Identify which cell holds the provided text, then report its [x, y] central coordinate. 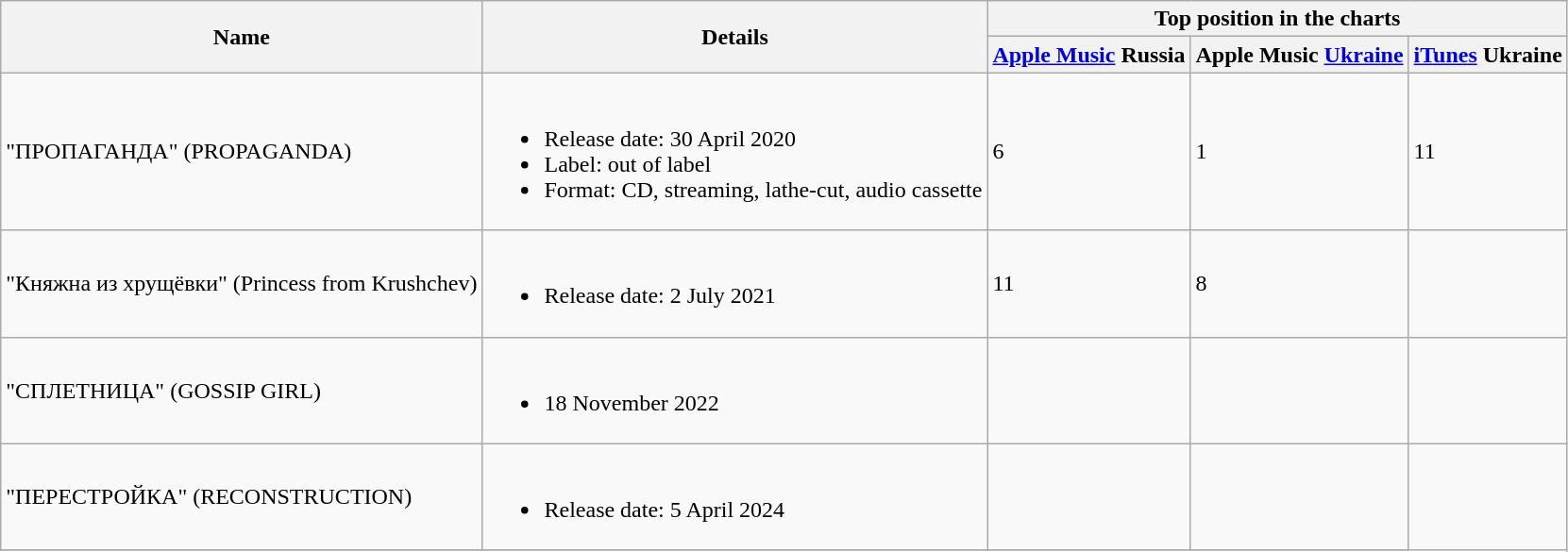
"СПЛЕТНИЦА" (GOSSIP GIRL) [242, 391]
6 [1089, 151]
"Княжна из хрущёвки" (Princess from Krushchev) [242, 283]
Apple Music Russia [1089, 55]
1 [1299, 151]
Apple Music Ukraine [1299, 55]
Name [242, 37]
8 [1299, 283]
iTunes Ukraine [1488, 55]
"ПЕРЕСТРОЙКА" (RECONSTRUCTION) [242, 496]
Release date: 2 July 2021 [734, 283]
18 November 2022 [734, 391]
Release date: 30 April 2020Label: out of labelFormat: CD, streaming, lathe-cut, audio cassette [734, 151]
"ПРОПАГАНДА" (PROPAGANDA) [242, 151]
Details [734, 37]
Top position in the charts [1277, 19]
Release date: 5 April 2024 [734, 496]
